Extract the [X, Y] coordinate from the center of the cell holding the provided text.  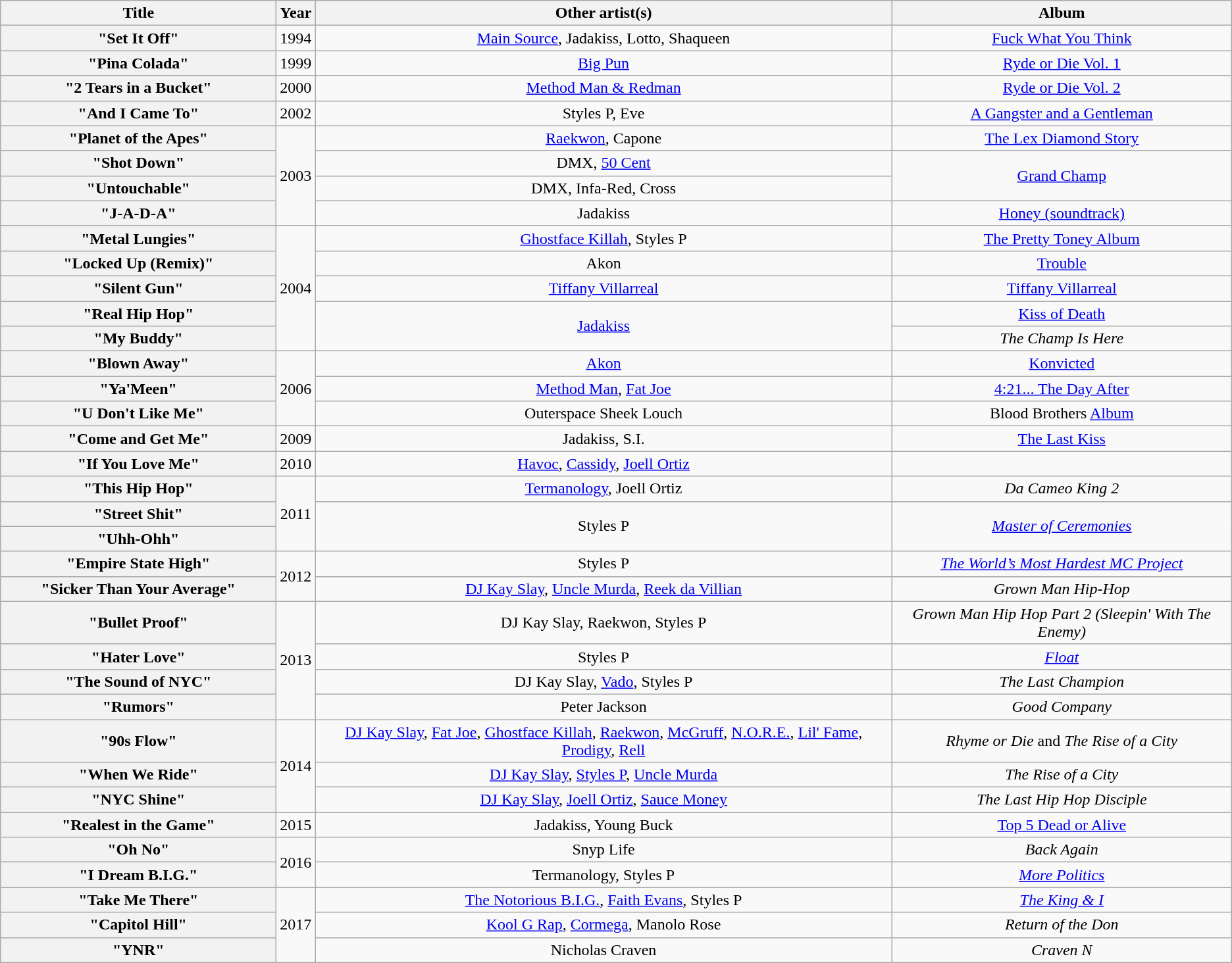
The Last Champion [1062, 681]
"I Dream B.I.G." [138, 875]
Return of the Don [1062, 925]
Method Man, Fat Joe [603, 389]
Honey (soundtrack) [1062, 213]
Peter Jackson [603, 706]
"Uhh-Ohh" [138, 539]
"YNR" [138, 950]
The World’s Most Hardest MC Project [1062, 564]
"My Buddy" [138, 339]
Jadakiss, Young Buck [603, 825]
Da Cameo King 2 [1062, 489]
Kiss of Death [1062, 314]
"NYC Shine" [138, 800]
DJ Kay Slay, Raekwon, Styles P [603, 622]
Raekwon, Capone [603, 138]
"Planet of the Apes" [138, 138]
"And I Came To" [138, 113]
"Pina Colada" [138, 63]
Kool G Rap, Cormega, Manolo Rose [603, 925]
"Come and Get Me" [138, 439]
The King & I [1062, 900]
Konvicted [1062, 364]
2003 [296, 176]
The Last Hip Hop Disciple [1062, 800]
2000 [296, 88]
2017 [296, 925]
Back Again [1062, 850]
Blood Brothers Album [1062, 414]
"Empire State High" [138, 564]
Nicholas Craven [603, 950]
Craven N [1062, 950]
Top 5 Dead or Alive [1062, 825]
Title [138, 13]
Method Man & Redman [603, 88]
The Last Kiss [1062, 439]
4:21... The Day After [1062, 389]
2002 [296, 113]
2015 [296, 825]
"Capitol Hill" [138, 925]
DMX, 50 Cent [603, 163]
DJ Kay Slay, Joell Ortiz, Sauce Money [603, 800]
"Locked Up (Remix)" [138, 263]
Grown Man Hip Hop Part 2 (Sleepin' With The Enemy) [1062, 622]
The Rise of a City [1062, 775]
2010 [296, 464]
"If You Love Me" [138, 464]
Grown Man Hip-Hop [1062, 589]
"2 Tears in a Bucket" [138, 88]
Termanology, Joell Ortiz [603, 489]
2004 [296, 288]
A Gangster and a Gentleman [1062, 113]
Ryde or Die Vol. 1 [1062, 63]
Trouble [1062, 263]
Other artist(s) [603, 13]
Fuck What You Think [1062, 38]
1999 [296, 63]
Ryde or Die Vol. 2 [1062, 88]
"J-A-D-A" [138, 213]
Rhyme or Die and The Rise of a City [1062, 741]
"Hater Love" [138, 656]
"Set It Off" [138, 38]
Termanology, Styles P [603, 875]
Main Source, Jadakiss, Lotto, Shaqueen [603, 38]
Album [1062, 13]
"Street Shit" [138, 514]
Grand Champ [1062, 176]
2011 [296, 514]
Big Pun [603, 63]
"Shot Down" [138, 163]
"Blown Away" [138, 364]
"Ya'Meen" [138, 389]
"Silent Gun" [138, 288]
2013 [296, 660]
2006 [296, 389]
"Untouchable" [138, 188]
DJ Kay Slay, Styles P, Uncle Murda [603, 775]
"90s Flow" [138, 741]
"Real Hip Hop" [138, 314]
The Pretty Toney Album [1062, 238]
DMX, Infa-Red, Cross [603, 188]
The Champ Is Here [1062, 339]
"Rumors" [138, 706]
Snyp Life [603, 850]
More Politics [1062, 875]
2009 [296, 439]
"Sicker Than Your Average" [138, 589]
"Bullet Proof" [138, 622]
The Lex Diamond Story [1062, 138]
Year [296, 13]
Master of Ceremonies [1062, 526]
"Oh No" [138, 850]
2014 [296, 766]
2012 [296, 576]
"Realest in the Game" [138, 825]
Ghostface Killah, Styles P [603, 238]
"Take Me There" [138, 900]
Jadakiss, S.I. [603, 439]
Float [1062, 656]
DJ Kay Slay, Uncle Murda, Reek da Villian [603, 589]
Outerspace Sheek Louch [603, 414]
"When We Ride" [138, 775]
2016 [296, 862]
1994 [296, 38]
DJ Kay Slay, Vado, Styles P [603, 681]
Good Company [1062, 706]
Styles P, Eve [603, 113]
"The Sound of NYC" [138, 681]
DJ Kay Slay, Fat Joe, Ghostface Killah, Raekwon, McGruff, N.O.R.E., Lil' Fame, Prodigy, Rell [603, 741]
The Notorious B.I.G., Faith Evans, Styles P [603, 900]
"U Don't Like Me" [138, 414]
Havoc, Cassidy, Joell Ortiz [603, 464]
"This Hip Hop" [138, 489]
"Metal Lungies" [138, 238]
